Capture the cell that displays the provided text and extract its (x, y) central coordinate. 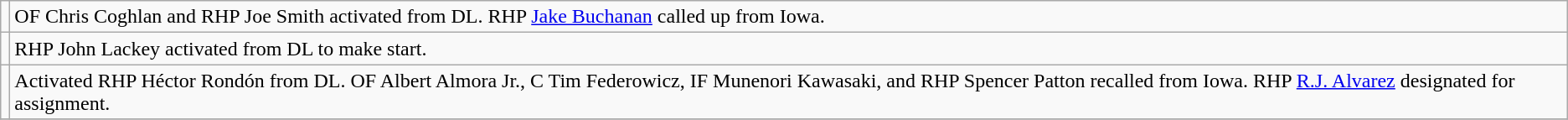
OF Chris Coghlan and RHP Joe Smith activated from DL. RHP Jake Buchanan called up from Iowa. (789, 17)
RHP John Lackey activated from DL to make start. (789, 49)
